Determine the (X, Y) coordinate at the center of the cell enclosing the given text.  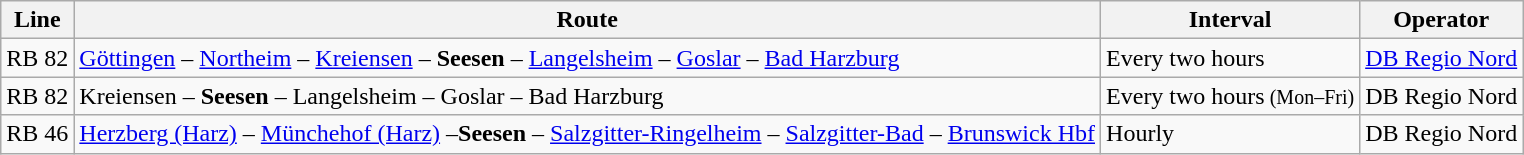
RB 46 (38, 134)
Every two hours (Mon–Fri) (1230, 96)
Every two hours (1230, 58)
Kreiensen – Seesen – Langelsheim – Goslar – Bad Harzburg (588, 96)
Hourly (1230, 134)
Göttingen – Northeim – Kreiensen – Seesen – Langelsheim – Goslar – Bad Harzburg (588, 58)
Operator (1442, 20)
Interval (1230, 20)
Herzberg (Harz) – Münchehof (Harz) –Seesen – Salzgitter-Ringelheim – Salzgitter-Bad – Brunswick Hbf (588, 134)
Line (38, 20)
Route (588, 20)
